Return [X, Y] of the center of cell containing provided text 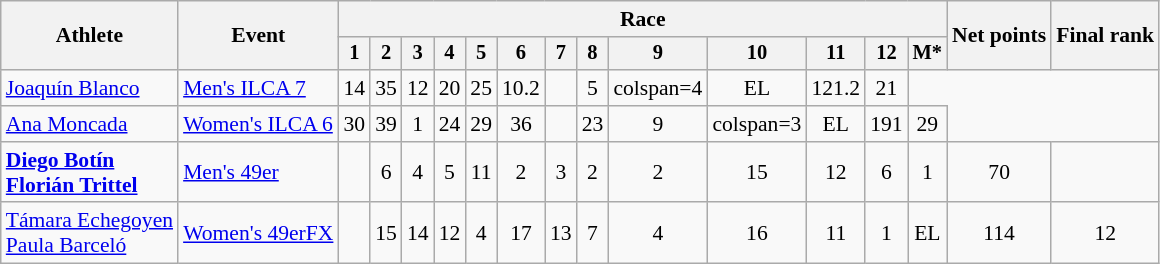
Women's ILCA 6 [258, 124]
121.2 [836, 88]
Event [258, 36]
10.2 [521, 88]
36 [521, 124]
16 [756, 234]
25 [481, 88]
colspan=3 [756, 124]
Net points [999, 36]
Men's 49er [258, 172]
Diego BotínFlorián Trittel [90, 172]
191 [886, 124]
114 [999, 234]
30 [354, 124]
70 [999, 172]
M* [928, 54]
23 [593, 124]
Ana Moncada [90, 124]
colspan=4 [658, 88]
24 [450, 124]
35 [386, 88]
13 [561, 234]
8 [593, 54]
Támara EchegoyenPaula Barceló [90, 234]
20 [450, 88]
Women's 49erFX [258, 234]
Men's ILCA 7 [258, 88]
17 [521, 234]
39 [386, 124]
10 [756, 54]
Joaquín Blanco [90, 88]
Race [642, 19]
Athlete [90, 36]
Final rank [1105, 36]
21 [886, 88]
